Provide the [x, y] coordinate of the cell's center where the given text is located.  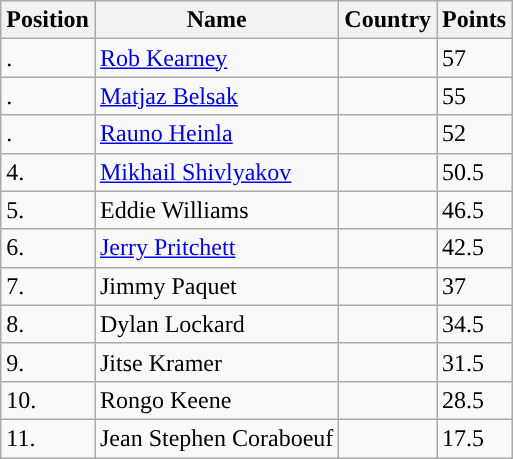
31.5 [474, 362]
Jimmy Paquet [216, 286]
17.5 [474, 438]
8. [48, 324]
7. [48, 286]
46.5 [474, 210]
Rauno Heinla [216, 134]
34.5 [474, 324]
Jean Stephen Coraboeuf [216, 438]
Rob Kearney [216, 58]
28.5 [474, 400]
Dylan Lockard [216, 324]
Points [474, 20]
Rongo Keene [216, 400]
11. [48, 438]
52 [474, 134]
10. [48, 400]
42.5 [474, 248]
5. [48, 210]
Eddie Williams [216, 210]
57 [474, 58]
Jitse Kramer [216, 362]
6. [48, 248]
37 [474, 286]
Position [48, 20]
Mikhail Shivlyakov [216, 172]
9. [48, 362]
Matjaz Belsak [216, 96]
55 [474, 96]
Country [388, 20]
Jerry Pritchett [216, 248]
Name [216, 20]
50.5 [474, 172]
4. [48, 172]
